Scan for the cell matching the given text and deliver its [x, y] coordinate at center. 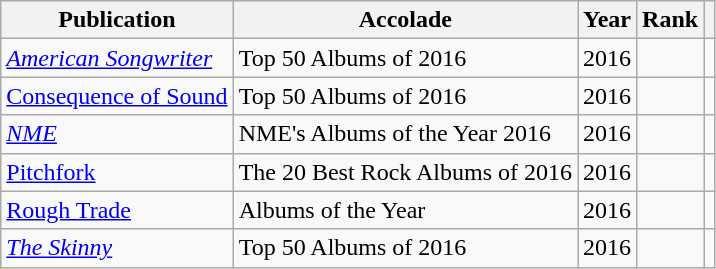
Rough Trade [117, 210]
NME [117, 134]
Rank [670, 20]
Albums of the Year [405, 210]
Year [608, 20]
Accolade [405, 20]
American Songwriter [117, 58]
NME's Albums of the Year 2016 [405, 134]
Consequence of Sound [117, 96]
Publication [117, 20]
The 20 Best Rock Albums of 2016 [405, 172]
Pitchfork [117, 172]
The Skinny [117, 248]
